Determine the [x, y] coordinate at the center of the cell enclosing the given text.  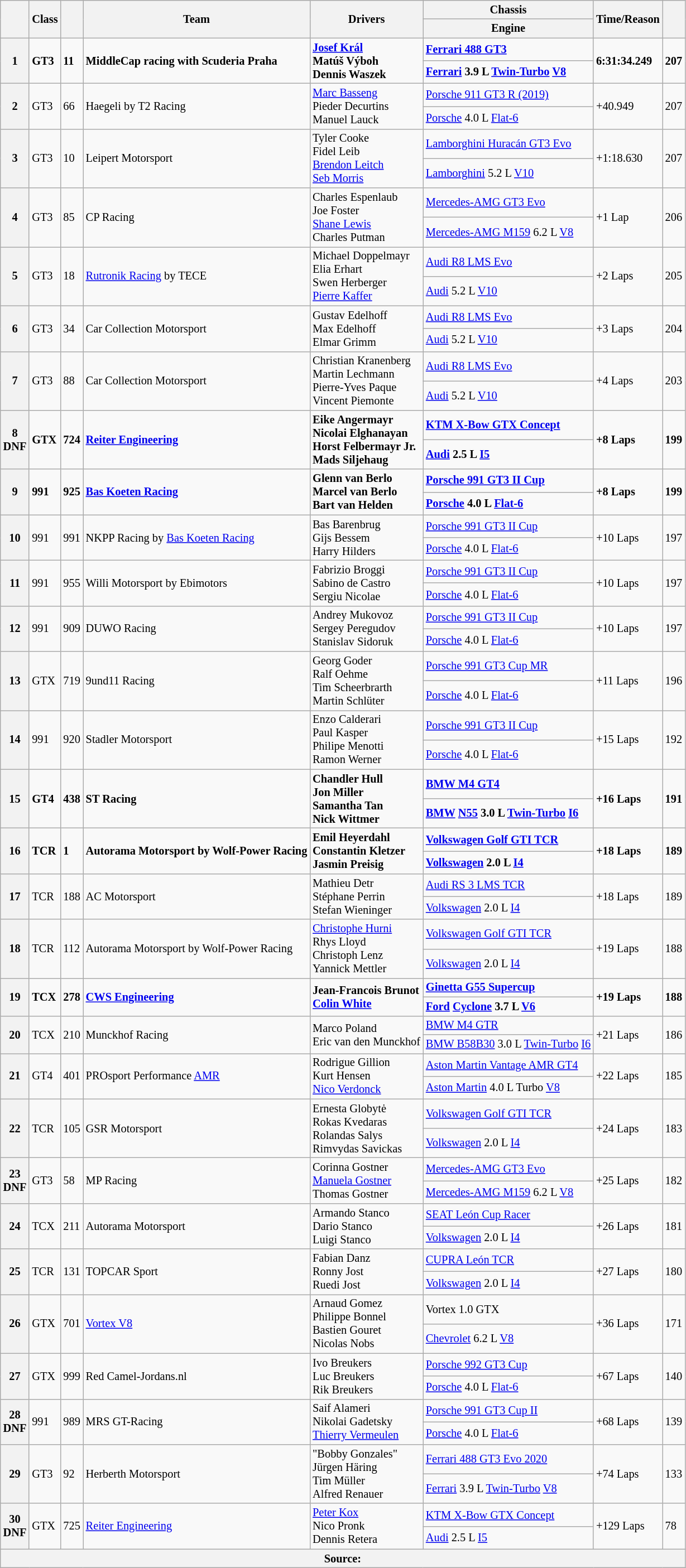
Marc Basseng Pieder Decurtins Manuel Lauck [366, 106]
Mathieu Detr Stéphane Perrin Stefan Wieninger [366, 896]
701 [71, 1324]
210 [71, 1034]
Fabrizio Broggi Sabino de Castro Sergiu Nicolae [366, 583]
Saif Alameri Nikolai Gadetsky Thierry Vermeulen [366, 1422]
GSR Motorsport [196, 1128]
Porsche 911 GT3 R (2019) [508, 95]
20 [15, 1034]
+74 Laps [628, 1474]
+1 Lap [628, 218]
27 [15, 1376]
+68 Laps [628, 1422]
131 [71, 1272]
182 [674, 1180]
Ivo Breukers Luc Breukers Rik Breukers [366, 1376]
719 [71, 681]
183 [674, 1128]
204 [674, 329]
Georg Goder Ralf Oehme Tim Scheerbrarth Martin Schlüter [366, 681]
Porsche 991 GT3 Cup II [508, 1410]
PROsport Performance AMR [196, 1076]
Bas Barenbrug Gijs Bessem Harry Hilders [366, 538]
Stadler Motorsport [196, 740]
MRS GT-Racing [196, 1422]
Vortex V8 [196, 1324]
Ernesta Globytė Rokas Kvedaras Rolandas Salys Rimvydas Savickas [366, 1128]
DUWO Racing [196, 629]
139 [674, 1422]
Tyler Cooke Fidel Leib Brendon Leitch Seb Morris [366, 158]
34 [71, 329]
Peter Kox Nico Pronk Dennis Retera [366, 1526]
13 [15, 681]
Aston Martin 4.0 L Turbo V8 [508, 1088]
Vortex 1.0 GTX [508, 1309]
438 [71, 799]
25 [15, 1272]
66 [71, 106]
BMW B58B30 3.0 L Twin-Turbo I6 [508, 1044]
+24 Laps [628, 1128]
BMW M4 GT4 [508, 784]
16 [15, 851]
Time/Reason [628, 19]
Andrey Mukovoz Sergey Peregudov Stanislav Sidoruk [366, 629]
171 [674, 1324]
+36 Laps [628, 1324]
ST Racing [196, 799]
Lamborghini 5.2 L V10 [508, 173]
Rutronik Racing by TECE [196, 276]
8DNF [15, 440]
Class [45, 19]
Chassis [508, 9]
78 [674, 1526]
85 [71, 218]
4 [15, 218]
+27 Laps [628, 1272]
Eike Angermayr Nicolai Elghanayan Horst Felbermayr Jr. Mads Siljehaug [366, 440]
920 [71, 740]
180 [674, 1272]
+2 Laps [628, 276]
Audi RS 3 LMS TCR [508, 885]
TOPCAR Sport [196, 1272]
+25 Laps [628, 1180]
+11 Laps [628, 681]
5 [15, 276]
Emil Heyerdahl Constantin Kletzer Jasmin Preisig [366, 851]
+1:18.630 [628, 158]
999 [71, 1376]
30DNF [15, 1526]
+15 Laps [628, 740]
955 [71, 583]
Lamborghini Huracán GT3 Evo [508, 144]
203 [674, 381]
6:31:34.249 [628, 61]
26 [15, 1324]
Bas Koeten Racing [196, 492]
19 [15, 996]
CUPRA León TCR [508, 1261]
Gustav Edelhoff Max Edelhoff Elmar Grimm [366, 329]
+26 Laps [628, 1226]
+22 Laps [628, 1076]
Team [196, 19]
112 [71, 949]
Armando Stanco Dario Stanco Luigi Stanco [366, 1226]
909 [71, 629]
Munckhof Racing [196, 1034]
Charles Espenlaub Joe Foster Shane Lewis Charles Putman [366, 218]
24 [15, 1226]
181 [674, 1226]
205 [674, 276]
"Bobby Gonzales" Jürgen Häring Tim Müller Alfred Renauer [366, 1474]
88 [71, 381]
SEAT León Cup Racer [508, 1215]
AC Motorsport [196, 896]
21 [15, 1076]
22 [15, 1128]
3 [15, 158]
989 [71, 1422]
192 [674, 740]
Josef Král Matúš Výboh Dennis Waszek [366, 61]
206 [674, 218]
14 [15, 740]
105 [71, 1128]
NKPP Racing by Bas Koeten Racing [196, 538]
29 [15, 1474]
Corinna Gostner Manuela Gostner Thomas Gostner [366, 1180]
Enzo Calderari Paul Kasper Philipe Menotti Ramon Werner [366, 740]
Source: [343, 1559]
+129 Laps [628, 1526]
CWS Engineering [196, 996]
Autorama Motorsport [196, 1226]
Rodrigue Gillion Kurt Hensen Nico Verdonck [366, 1076]
Porsche 992 GT3 Cup [508, 1364]
9 [15, 492]
133 [674, 1474]
Arnaud Gomez Philippe Bonnel Bastien Gouret Nicolas Nobs [366, 1324]
Glenn van Berlo Marcel van Berlo Bart van Helden [366, 492]
Jean-Francois Brunot Colin White [366, 996]
925 [71, 492]
Marco Poland Eric van den Munckhof [366, 1034]
58 [71, 1180]
278 [71, 996]
12 [15, 629]
+3 Laps [628, 329]
Christophe Hurni Rhys Lloyd Christoph Lenz Yannick Mettler [366, 949]
6 [15, 329]
28DNF [15, 1422]
Willi Motorsport by Ebimotors [196, 583]
+4 Laps [628, 381]
BMW M4 GTR [508, 1025]
725 [71, 1526]
92 [71, 1474]
+40.949 [628, 106]
Porsche 991 GT3 Cup MR [508, 666]
MiddleCap racing with Scuderia Praha [196, 61]
211 [71, 1226]
2 [15, 106]
Chevrolet 6.2 L V8 [508, 1339]
9und11 Racing [196, 681]
401 [71, 1076]
Ford Cyclone 3.7 L V6 [508, 1006]
7 [15, 381]
185 [674, 1076]
Ginetta G55 Supercup [508, 987]
Drivers [366, 19]
MP Racing [196, 1180]
Ferrari 488 GT3 [508, 49]
Leipert Motorsport [196, 158]
15 [15, 799]
Michael Doppelmayr Elia Erhart Swen Herberger Pierre Kaffer [366, 276]
BMW N55 3.0 L Twin-Turbo I6 [508, 813]
Chandler Hull Jon Miller Samantha Tan Nick Wittmer [366, 799]
Engine [508, 28]
191 [674, 799]
23DNF [15, 1180]
196 [674, 681]
140 [674, 1376]
Aston Martin Vantage AMR GT4 [508, 1064]
186 [674, 1034]
+21 Laps [628, 1034]
Red Camel-Jordans.nl [196, 1376]
Christian Kranenberg Martin Lechmann Pierre-Yves Paque Vincent Piemonte [366, 381]
+67 Laps [628, 1376]
724 [71, 440]
Herberth Motorsport [196, 1474]
Haegeli by T2 Racing [196, 106]
+16 Laps [628, 799]
Ferrari 488 GT3 Evo 2020 [508, 1459]
CP Racing [196, 218]
17 [15, 896]
Fabian Danz Ronny Jost Ruedi Jost [366, 1272]
